Pinpoint the cell where the given text exists, returning its [x, y] midpoint coordinate. 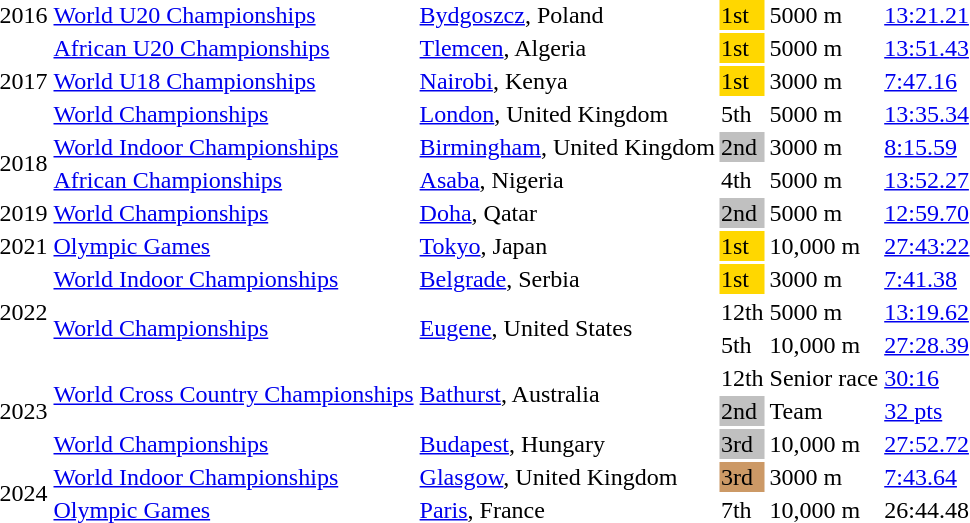
London, United Kingdom [567, 114]
Belgrade, Serbia [567, 279]
Senior race [824, 378]
Team [824, 411]
Doha, Qatar [567, 213]
World U20 Championships [234, 15]
Budapest, Hungary [567, 444]
Glasgow, United Kingdom [567, 477]
African Championships [234, 180]
Tlemcen, Algeria [567, 48]
World U18 Championships [234, 81]
Eugene, United States [567, 328]
World Cross Country Championships [234, 394]
Asaba, Nigeria [567, 180]
4th [742, 180]
Nairobi, Kenya [567, 81]
African U20 Championships [234, 48]
Tokyo, Japan [567, 246]
Birmingham, United Kingdom [567, 147]
Bydgoszcz, Poland [567, 15]
Olympic Games [234, 246]
Bathurst, Australia [567, 394]
